Capture the cell that displays the provided text and extract its (X, Y) central coordinate. 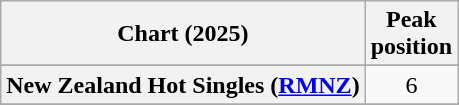
New Zealand Hot Singles (RMNZ) (183, 85)
Peakposition (411, 34)
Chart (2025) (183, 34)
6 (411, 85)
